Capture the cell that displays the provided text and extract its (X, Y) central coordinate. 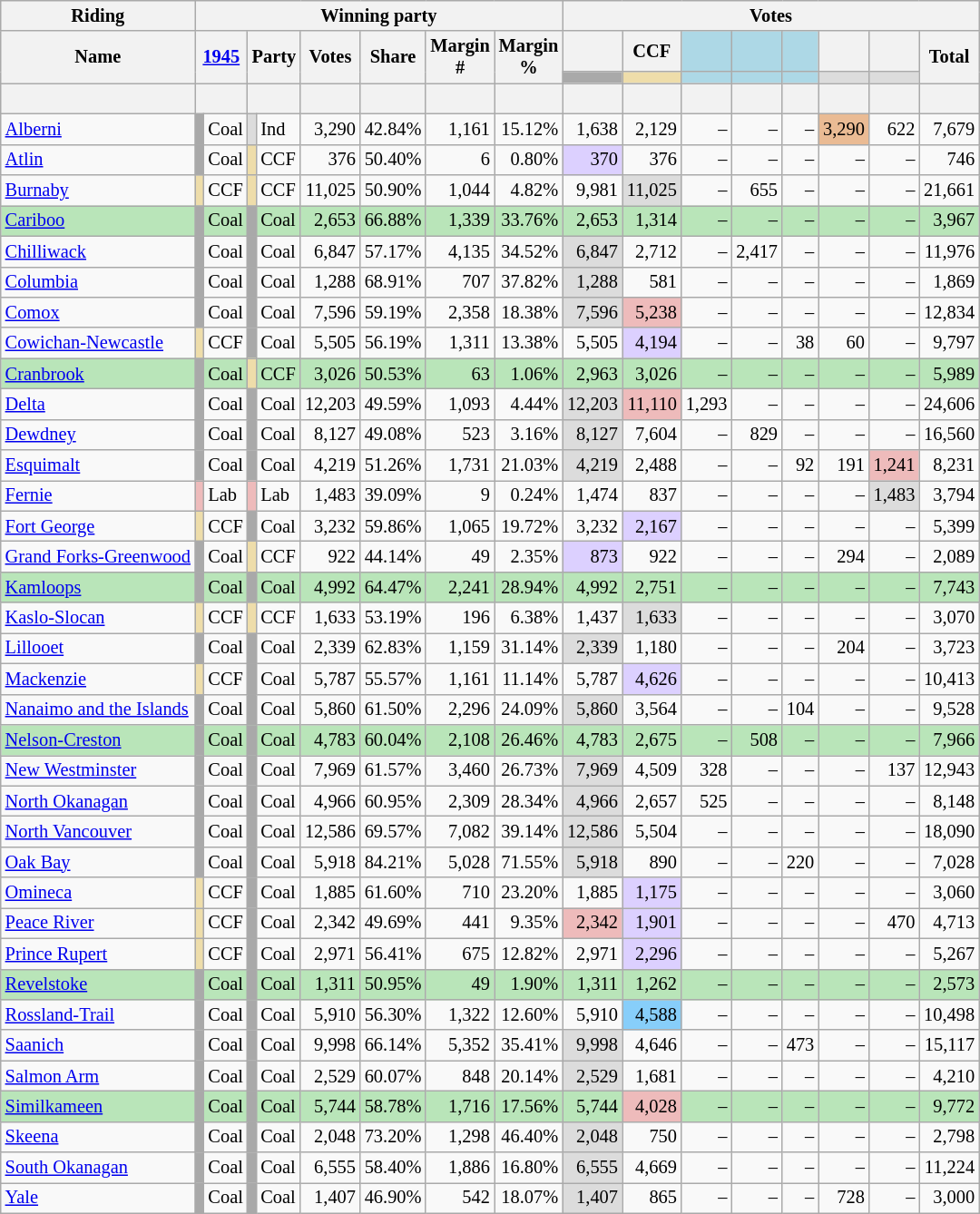
1,180 (652, 648)
9 (459, 495)
Oak Bay (98, 862)
Margin# (459, 57)
4.44% (528, 404)
4,028 (652, 1106)
3,967 (949, 220)
18,090 (949, 831)
9,528 (949, 710)
11,224 (949, 1168)
2,488 (652, 465)
24.09% (528, 710)
28.94% (528, 587)
3,564 (652, 710)
4,669 (652, 1168)
3,070 (949, 618)
66.88% (394, 220)
Total (949, 57)
Burnaby (98, 191)
2,712 (652, 251)
Revelstoke (98, 984)
46.40% (528, 1137)
2,417 (757, 251)
Mackenzie (98, 679)
Omineca (98, 893)
50.95% (394, 984)
1,638 (593, 129)
473 (800, 1045)
622 (895, 129)
18.38% (528, 312)
9,797 (949, 343)
58.78% (394, 1106)
4,194 (652, 343)
4,509 (652, 770)
294 (844, 556)
1.90% (528, 984)
39.14% (528, 831)
60.95% (394, 801)
56.19% (394, 343)
655 (757, 191)
0.24% (528, 495)
328 (707, 770)
2,108 (459, 739)
Grand Forks-Greenwood (98, 556)
50.40% (394, 160)
17.56% (528, 1106)
7,028 (949, 862)
44.14% (394, 556)
35.41% (528, 1045)
1,159 (459, 648)
5,238 (652, 312)
61.60% (394, 893)
73.20% (394, 1137)
1.06% (528, 374)
196 (459, 618)
Fort George (98, 526)
2,573 (949, 984)
0.80% (528, 160)
3.16% (528, 435)
5,267 (949, 954)
Yale (98, 1198)
84.21% (394, 862)
12.82% (528, 954)
16,560 (949, 435)
15.12% (528, 129)
Share (394, 57)
2,675 (652, 739)
848 (459, 1076)
61.57% (394, 770)
829 (757, 435)
3,723 (949, 648)
1,044 (459, 191)
Alberni (98, 129)
42.84% (394, 129)
2,167 (652, 526)
Fernie (98, 495)
Chilliwack (98, 251)
707 (459, 282)
51.26% (394, 465)
North Okanagan (98, 801)
33.76% (528, 220)
5,989 (949, 374)
581 (652, 282)
2,798 (949, 1137)
59.19% (394, 312)
441 (459, 923)
1,339 (459, 220)
26.46% (528, 739)
11,110 (652, 404)
66.14% (394, 1045)
12.60% (528, 1014)
Riding (98, 15)
523 (459, 435)
1945 (221, 57)
4,713 (949, 923)
542 (459, 1198)
15,117 (949, 1045)
1,241 (895, 465)
4,588 (652, 1014)
64.47% (394, 587)
370 (593, 160)
Salmon Arm (98, 1076)
104 (800, 710)
Dewdney (98, 435)
1,262 (652, 984)
7,082 (459, 831)
23.20% (528, 893)
New Westminster (98, 770)
61.50% (394, 710)
13.38% (528, 343)
Rossland-Trail (98, 1014)
60.04% (394, 739)
Similkameen (98, 1106)
Delta (98, 404)
Atlin (98, 160)
56.30% (394, 1014)
3,460 (459, 770)
5,504 (652, 831)
220 (800, 862)
4,646 (652, 1045)
2,241 (459, 587)
Peace River (98, 923)
50.53% (394, 374)
8,231 (949, 465)
55.57% (394, 679)
1,093 (459, 404)
34.52% (528, 251)
46.90% (394, 1198)
1,731 (459, 465)
865 (652, 1198)
1,869 (949, 282)
7,679 (949, 129)
59.86% (394, 526)
Esquimalt (98, 465)
71.55% (528, 862)
11,976 (949, 251)
26.73% (528, 770)
38 (800, 343)
746 (949, 160)
Saanich (98, 1045)
Name (98, 57)
28.34% (528, 801)
5,028 (459, 862)
56.41% (394, 954)
508 (757, 739)
49.08% (394, 435)
69.57% (394, 831)
Nelson-Creston (98, 739)
1,716 (459, 1106)
2,751 (652, 587)
1,293 (707, 404)
9,772 (949, 1106)
204 (844, 648)
1,298 (459, 1137)
5,399 (949, 526)
Columbia (98, 282)
710 (459, 893)
4,210 (949, 1076)
Kaslo-Slocan (98, 618)
3,060 (949, 893)
4,626 (652, 679)
1,437 (593, 618)
9,981 (593, 191)
4,135 (459, 251)
Winning party (379, 15)
Cranbrook (98, 374)
7,743 (949, 587)
7,966 (949, 739)
2,089 (949, 556)
8,148 (949, 801)
675 (459, 954)
Prince Rupert (98, 954)
49.69% (394, 923)
6 (459, 160)
68.91% (394, 282)
7,604 (652, 435)
1,681 (652, 1076)
12,943 (949, 770)
1,314 (652, 220)
Comox (98, 312)
Kamloops (98, 587)
Cowichan-Newcastle (98, 343)
37.82% (528, 282)
1,322 (459, 1014)
1,474 (593, 495)
21,661 (949, 191)
60 (844, 343)
58.40% (394, 1168)
837 (652, 495)
3,000 (949, 1198)
2.35% (528, 556)
39.09% (394, 495)
2,963 (593, 374)
525 (707, 801)
3,794 (949, 495)
4.82% (528, 191)
South Okanagan (98, 1168)
Ind (278, 129)
Cariboo (98, 220)
6.38% (528, 618)
60.07% (394, 1076)
873 (593, 556)
Lillooet (98, 648)
1,901 (652, 923)
10,498 (949, 1014)
49.59% (394, 404)
5,352 (459, 1045)
11.14% (528, 679)
1,886 (459, 1168)
2,309 (459, 801)
1,065 (459, 526)
16.80% (528, 1168)
62.83% (394, 648)
50.90% (394, 191)
53.19% (394, 618)
2,358 (459, 312)
1,175 (652, 893)
21.03% (528, 465)
Margin% (528, 57)
57.17% (394, 251)
63 (459, 374)
North Vancouver (98, 831)
470 (895, 923)
24,606 (949, 404)
18.07% (528, 1198)
Nanaimo and the Islands (98, 710)
750 (652, 1137)
9.35% (528, 923)
19.72% (528, 526)
Party (274, 57)
20.14% (528, 1076)
137 (895, 770)
890 (652, 862)
2,129 (652, 129)
191 (844, 465)
Skeena (98, 1137)
92 (800, 465)
12,834 (949, 312)
2,657 (652, 801)
31.14% (528, 648)
728 (844, 1198)
10,413 (949, 679)
